Search for the cell housing the specified text and yield its (X, Y) center coordinate. 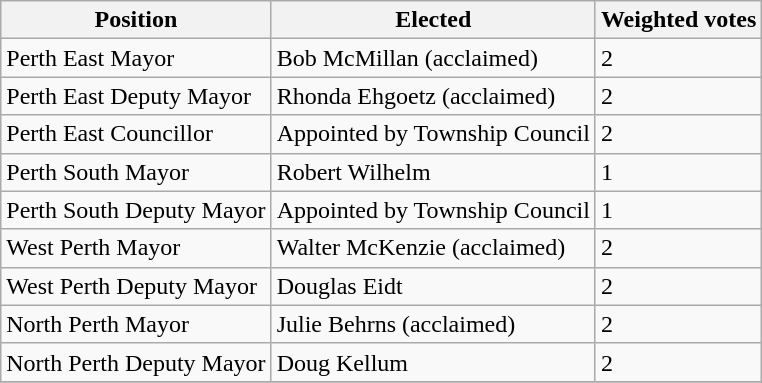
Perth East Mayor (136, 58)
Position (136, 20)
Doug Kellum (433, 362)
Perth South Mayor (136, 172)
Rhonda Ehgoetz (acclaimed) (433, 96)
Bob McMillan (acclaimed) (433, 58)
Elected (433, 20)
North Perth Deputy Mayor (136, 362)
Robert Wilhelm (433, 172)
Walter McKenzie (acclaimed) (433, 248)
North Perth Mayor (136, 324)
Perth East Deputy Mayor (136, 96)
Perth South Deputy Mayor (136, 210)
West Perth Deputy Mayor (136, 286)
Julie Behrns (acclaimed) (433, 324)
Perth East Councillor (136, 134)
West Perth Mayor (136, 248)
Douglas Eidt (433, 286)
Weighted votes (678, 20)
